Determine the (x, y) coordinate at the center of the cell enclosing the given text.  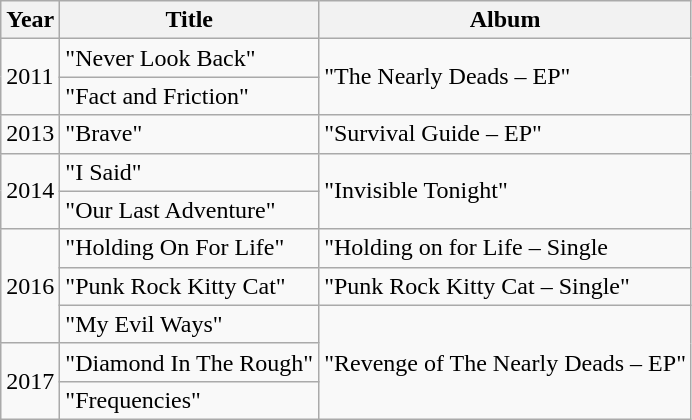
"Punk Rock Kitty Cat" (190, 286)
"Diamond In The Rough" (190, 362)
"My Evil Ways" (190, 324)
"Brave" (190, 134)
2011 (30, 77)
Year (30, 20)
"Holding on for Life – Single (506, 248)
"Fact and Friction" (190, 96)
"Survival Guide – EP" (506, 134)
2017 (30, 381)
2013 (30, 134)
2014 (30, 191)
2016 (30, 286)
"Never Look Back" (190, 58)
"Our Last Adventure" (190, 210)
"Punk Rock Kitty Cat – Single" (506, 286)
Title (190, 20)
"I Said" (190, 172)
"Holding On For Life" (190, 248)
"Frequencies" (190, 400)
"The Nearly Deads – EP" (506, 77)
"Invisible Tonight" (506, 191)
"Revenge of The Nearly Deads – EP" (506, 362)
Album (506, 20)
